Scan for the cell matching the given text and deliver its (X, Y) coordinate at center. 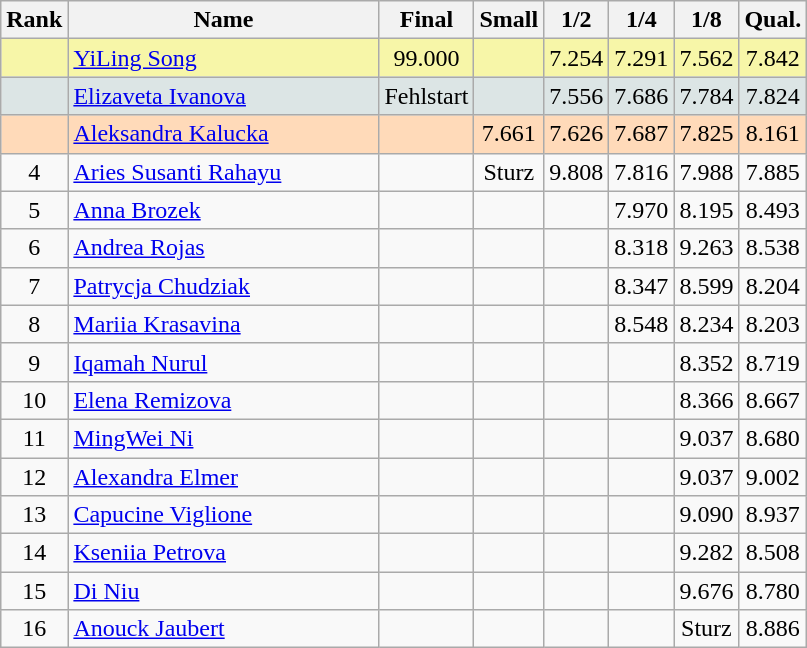
Anouck Jaubert (224, 629)
8.780 (773, 591)
Kseniia Petrova (224, 553)
Final (426, 20)
8.538 (773, 248)
8.204 (773, 286)
16 (34, 629)
Elizaveta Ivanova (224, 96)
8.493 (773, 210)
8.548 (642, 324)
YiLing Song (224, 58)
8.719 (773, 362)
7 (34, 286)
14 (34, 553)
12 (34, 477)
9 (34, 362)
7.816 (642, 172)
10 (34, 400)
Patrycja Chudziak (224, 286)
7.885 (773, 172)
8.352 (706, 362)
8.667 (773, 400)
7.291 (642, 58)
7.988 (706, 172)
Rank (34, 20)
11 (34, 438)
7.661 (509, 134)
8.937 (773, 515)
9.090 (706, 515)
8.203 (773, 324)
7.254 (576, 58)
Andrea Rojas (224, 248)
8.599 (706, 286)
Fehlstart (426, 96)
1/2 (576, 20)
8.195 (706, 210)
7.784 (706, 96)
Capucine Viglione (224, 515)
Small (509, 20)
8.347 (642, 286)
7.562 (706, 58)
5 (34, 210)
13 (34, 515)
Alexandra Elmer (224, 477)
6 (34, 248)
4 (34, 172)
7.687 (642, 134)
7.970 (642, 210)
7.824 (773, 96)
8.318 (642, 248)
8 (34, 324)
Qual. (773, 20)
9.282 (706, 553)
8.366 (706, 400)
9.808 (576, 172)
8.680 (773, 438)
Anna Brozek (224, 210)
15 (34, 591)
Name (224, 20)
Mariia Krasavina (224, 324)
8.234 (706, 324)
MingWei Ni (224, 438)
1/8 (706, 20)
9.263 (706, 248)
9.002 (773, 477)
99.000 (426, 58)
8.508 (773, 553)
7.556 (576, 96)
Di Niu (224, 591)
7.825 (706, 134)
7.686 (642, 96)
Aleksandra Kalucka (224, 134)
Iqamah Nurul (224, 362)
Elena Remizova (224, 400)
1/4 (642, 20)
7.842 (773, 58)
Aries Susanti Rahayu (224, 172)
8.886 (773, 629)
9.676 (706, 591)
7.626 (576, 134)
8.161 (773, 134)
